Scan for the cell matching the given text and deliver its (x, y) coordinate at center. 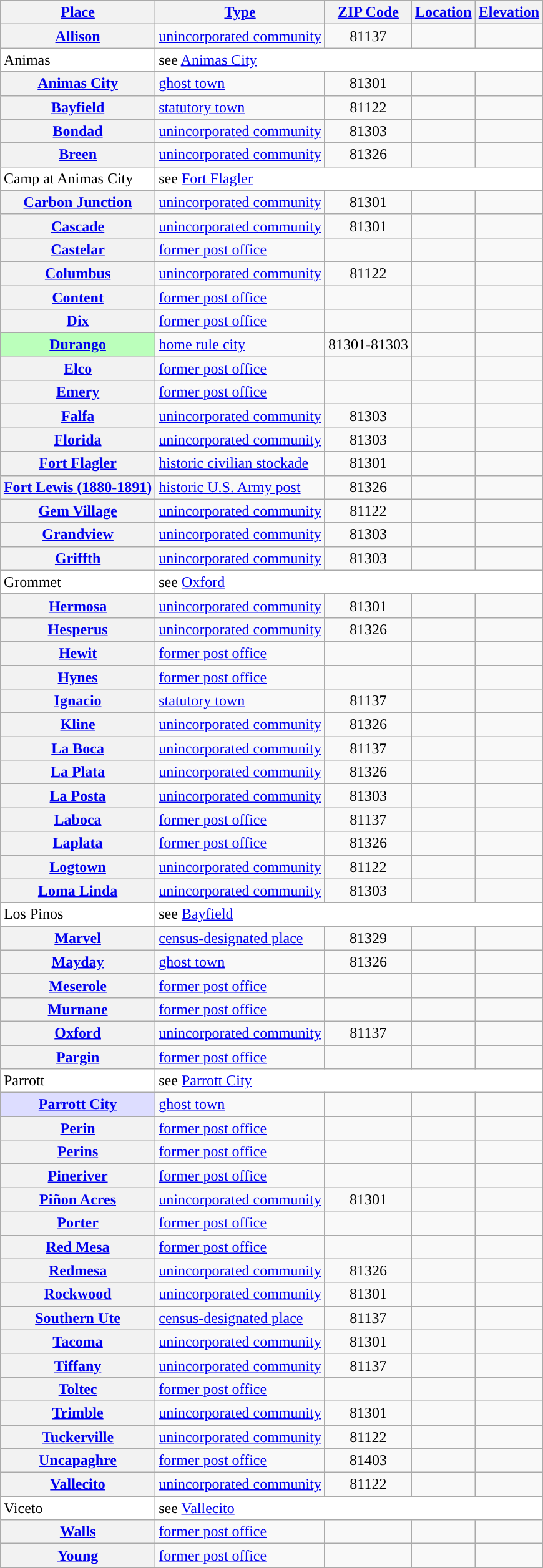
Murnane (77, 1009)
Porter (77, 1223)
Southern Ute (77, 1318)
Elevation (509, 12)
Meserole (77, 985)
81403 (368, 1461)
historic civilian stockade (240, 463)
Uncapaghre (77, 1461)
Florida (77, 440)
Breen (77, 155)
see Fort Flagler (350, 178)
see Oxford (350, 582)
Hesperus (77, 629)
Content (77, 298)
Animas (77, 60)
Young (77, 1556)
Tuckerville (77, 1436)
see Parrott City (350, 1081)
Perins (77, 1152)
81329 (368, 938)
Pargin (77, 1057)
Piñon Acres (77, 1199)
Tiffany (77, 1365)
Camp at Animas City (77, 178)
Bayfield (77, 107)
Toltec (77, 1389)
home rule city (240, 345)
ZIP Code (368, 12)
Emery (77, 392)
Dix (77, 321)
La Posta (77, 796)
Hermosa (77, 606)
Castelar (77, 249)
Logtown (77, 867)
Type (240, 12)
81301-81303 (368, 345)
Mayday (77, 962)
Redmesa (77, 1270)
Gem Village (77, 511)
Vallecito (77, 1484)
see Bayfield (350, 914)
Laboca (77, 820)
Location (443, 12)
Allison (77, 36)
Place (77, 12)
Hewit (77, 653)
Kline (77, 725)
Columbus (77, 273)
see Animas City (350, 60)
Hynes (77, 677)
Rockwood (77, 1294)
Oxford (77, 1033)
La Plata (77, 772)
Grandview (77, 535)
Fort Lewis (1880-1891) (77, 487)
Marvel (77, 938)
La Boca (77, 748)
Cascade (77, 226)
Carbon Junction (77, 202)
Laplata (77, 843)
Falfa (77, 416)
Griffth (77, 558)
Walls (77, 1532)
Parrott City (77, 1105)
Durango (77, 345)
Parrott (77, 1081)
historic U.S. Army post (240, 487)
Viceto (77, 1508)
see Vallecito (350, 1508)
Ignacio (77, 701)
Grommet (77, 582)
Los Pinos (77, 914)
Fort Flagler (77, 463)
Loma Linda (77, 891)
Pineriver (77, 1176)
Red Mesa (77, 1247)
Elco (77, 369)
Perin (77, 1128)
Bondad (77, 131)
Trimble (77, 1413)
Tacoma (77, 1342)
Animas City (77, 84)
